Scan for the cell matching the given text and deliver its (X, Y) coordinate at center. 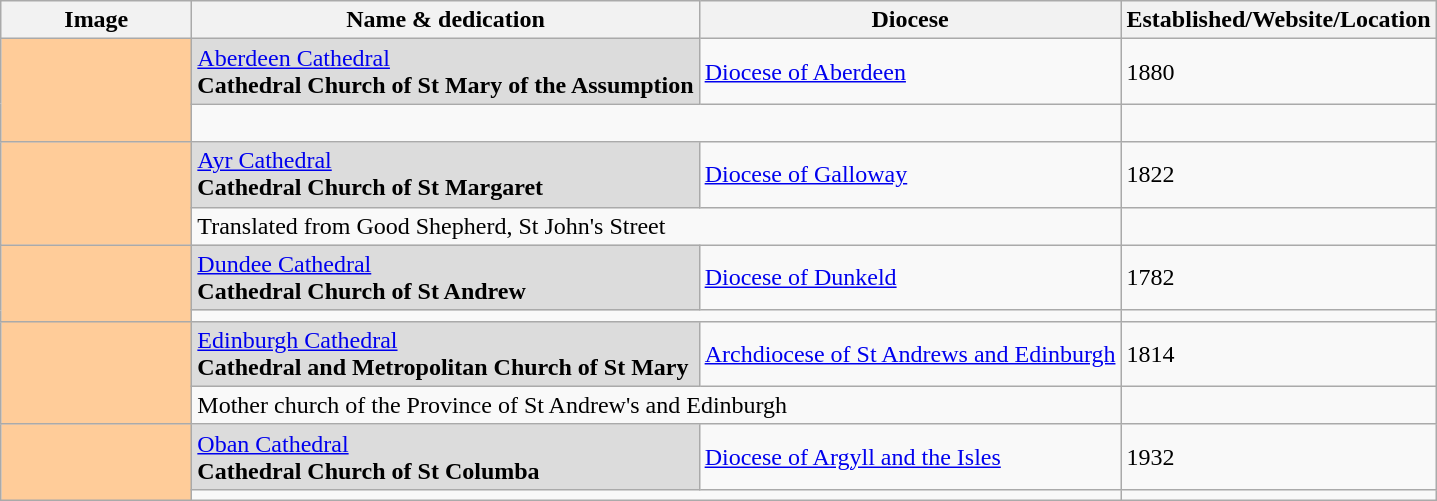
Ayr CathedralCathedral Church of St Margaret (446, 174)
Aberdeen CathedralCathedral Church of St Mary of the Assumption (446, 72)
Diocese of Argyll and the Isles (910, 456)
1932 (1278, 456)
Translated from Good Shepherd, St John's Street (656, 226)
Archdiocese of St Andrews and Edinburgh (910, 354)
Image (96, 20)
1880 (1278, 72)
Edinburgh CathedralCathedral and Metropolitan Church of St Mary (446, 354)
Diocese of Dunkeld (910, 278)
1782 (1278, 278)
Diocese of Galloway (910, 174)
1814 (1278, 354)
1822 (1278, 174)
Oban CathedralCathedral Church of St Columba (446, 456)
Diocese of Aberdeen (910, 72)
Name & dedication (446, 20)
Diocese (910, 20)
Established/Website/Location (1278, 20)
Dundee CathedralCathedral Church of St Andrew (446, 278)
Mother church of the Province of St Andrew's and Edinburgh (656, 405)
